Scan for the cell matching the given text and deliver its [X, Y] coordinate at center. 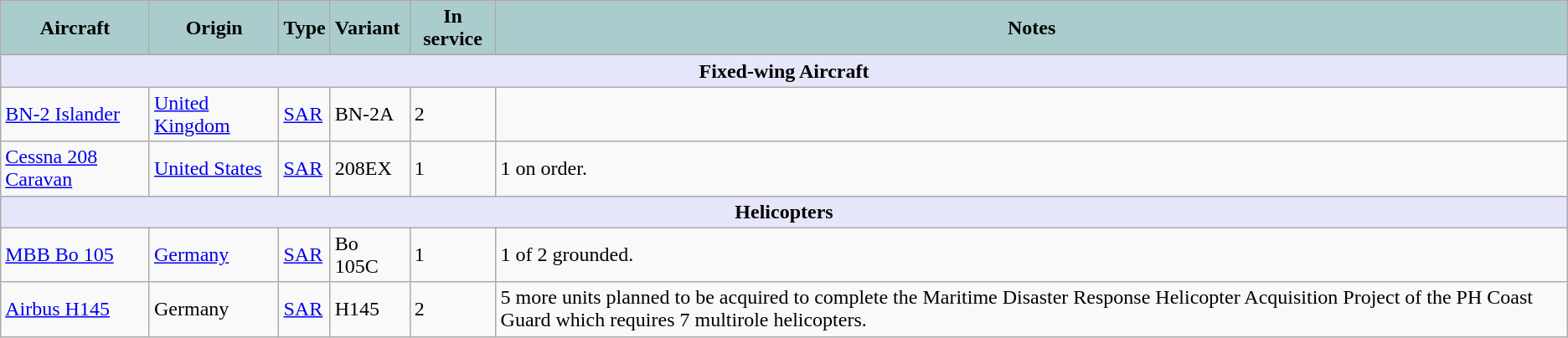
Cessna 208 Caravan [75, 169]
In service [452, 28]
BN-2 Islander [75, 114]
BN-2A [370, 114]
Aircraft [75, 28]
Notes [1032, 28]
1 on order. [1032, 169]
208EX [370, 169]
Variant [370, 28]
Helicopters [784, 212]
Origin [214, 28]
MBB Bo 105 [75, 254]
Type [305, 28]
United States [214, 169]
H145 [370, 310]
Fixed-wing Aircraft [784, 71]
Bo 105C [370, 254]
United Kingdom [214, 114]
1 of 2 grounded. [1032, 254]
Airbus H145 [75, 310]
